Find where the given text appears and provide that cell's center as (X, Y) coordinate. 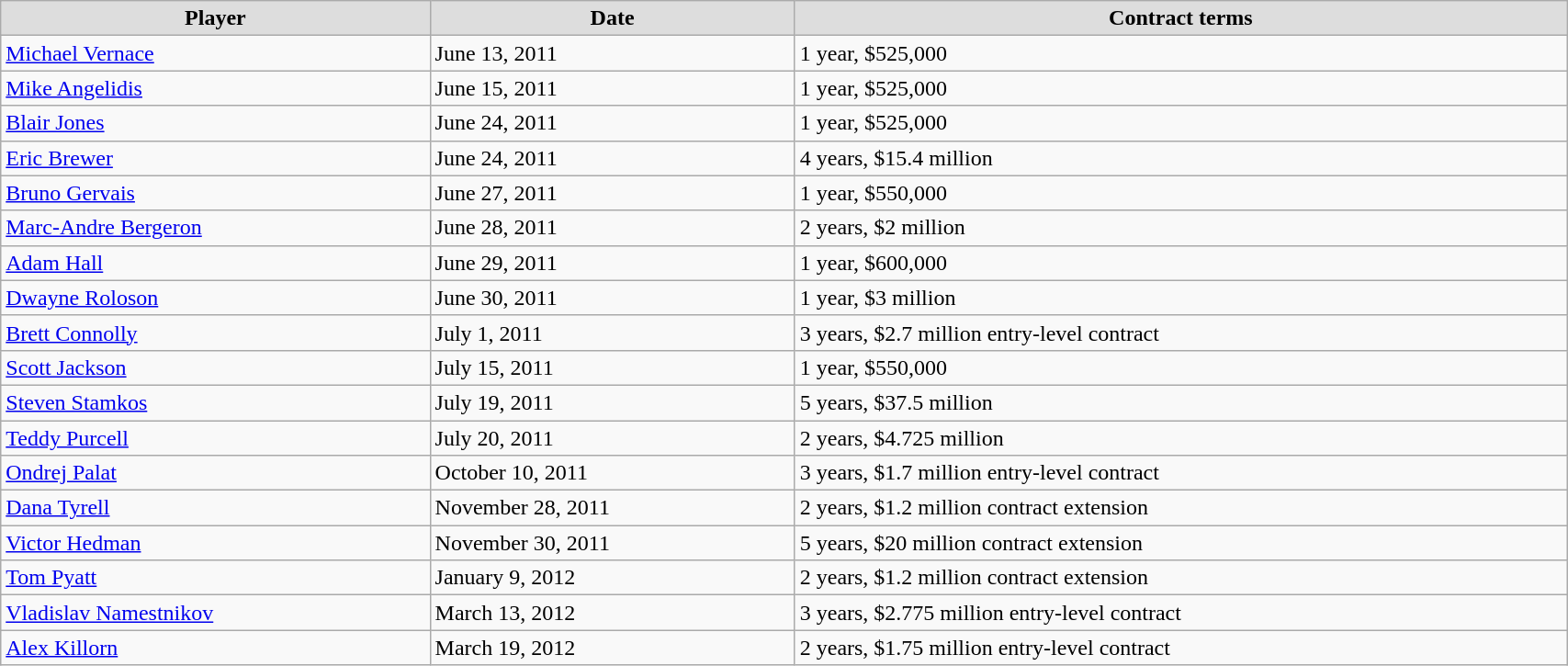
Blair Jones (215, 123)
Dwayne Roloson (215, 298)
June 15, 2011 (612, 88)
Contract terms (1180, 18)
June 30, 2011 (612, 298)
Ondrej Palat (215, 473)
January 9, 2012 (612, 578)
July 20, 2011 (612, 438)
4 years, $15.4 million (1180, 158)
Tom Pyatt (215, 578)
Michael Vernace (215, 53)
Alex Killorn (215, 648)
2 years, $2 million (1180, 228)
July 1, 2011 (612, 333)
November 30, 2011 (612, 543)
Marc-Andre Bergeron (215, 228)
Victor Hedman (215, 543)
March 13, 2012 (612, 613)
Bruno Gervais (215, 193)
2 years, $1.75 million entry-level contract (1180, 648)
June 13, 2011 (612, 53)
June 29, 2011 (612, 263)
July 15, 2011 (612, 367)
Vladislav Namestnikov (215, 613)
March 19, 2012 (612, 648)
Adam Hall (215, 263)
June 28, 2011 (612, 228)
July 19, 2011 (612, 402)
3 years, $2.7 million entry-level contract (1180, 333)
1 year, $600,000 (1180, 263)
Player (215, 18)
Mike Angelidis (215, 88)
2 years, $4.725 million (1180, 438)
Steven Stamkos (215, 402)
Date (612, 18)
November 28, 2011 (612, 508)
5 years, $37.5 million (1180, 402)
Teddy Purcell (215, 438)
October 10, 2011 (612, 473)
3 years, $1.7 million entry-level contract (1180, 473)
5 years, $20 million contract extension (1180, 543)
Dana Tyrell (215, 508)
1 year, $3 million (1180, 298)
Brett Connolly (215, 333)
Scott Jackson (215, 367)
3 years, $2.775 million entry-level contract (1180, 613)
June 27, 2011 (612, 193)
Eric Brewer (215, 158)
